Return (x, y) of the center of cell containing provided text 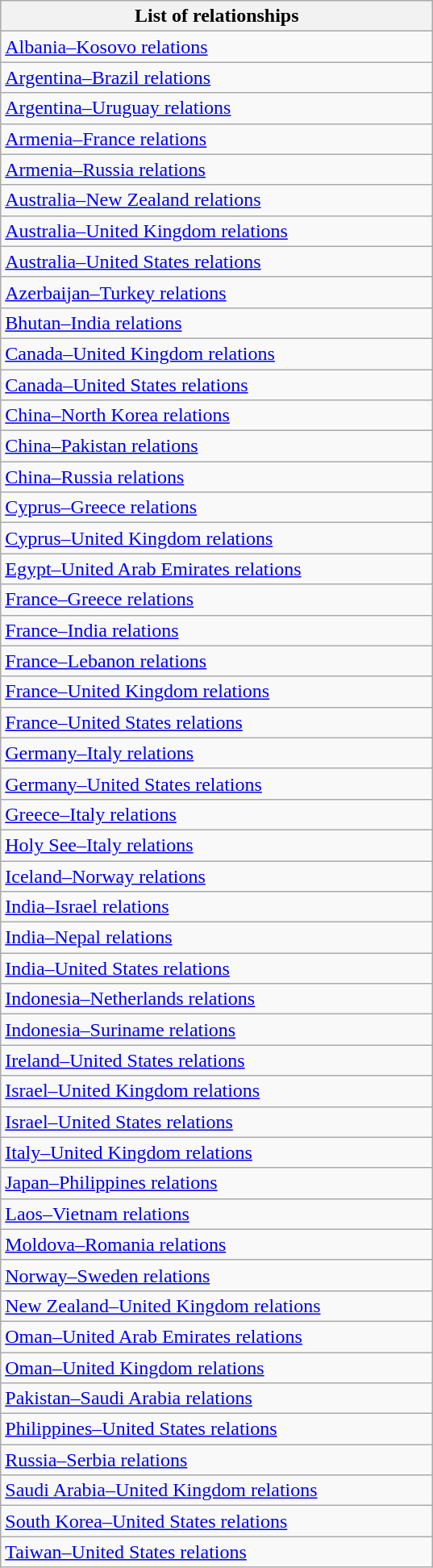
Norway–Sweden relations (217, 1275)
France–Greece relations (217, 600)
China–Pakistan relations (217, 446)
India–Israel relations (217, 907)
Armenia–France relations (217, 139)
Argentina–Brazil relations (217, 77)
South Korea–United States relations (217, 1521)
Ireland–United States relations (217, 1060)
Greece–Italy relations (217, 814)
France–United States relations (217, 722)
Cyprus–United Kingdom relations (217, 538)
France–United Kingdom relations (217, 692)
Argentina–Uruguay relations (217, 108)
List of relationships (217, 16)
Laos–Vietnam relations (217, 1214)
India–Nepal relations (217, 938)
Australia–United Kingdom relations (217, 231)
Oman–United Kingdom relations (217, 1368)
Oman–United Arab Emirates relations (217, 1336)
China–Russia relations (217, 477)
Russia–Serbia relations (217, 1460)
France–India relations (217, 630)
India–United States relations (217, 968)
Egypt–United Arab Emirates relations (217, 569)
Armenia–Russia relations (217, 169)
France–Lebanon relations (217, 661)
Azerbaijan–Turkey relations (217, 292)
Japan–Philippines relations (217, 1183)
New Zealand–United Kingdom relations (217, 1306)
Bhutan–India relations (217, 323)
Israel–United Kingdom relations (217, 1091)
Canada–United States relations (217, 385)
Australia–United States relations (217, 261)
Israel–United States relations (217, 1122)
Indonesia–Suriname relations (217, 1030)
Pakistan–Saudi Arabia relations (217, 1399)
Cyprus–Greece relations (217, 508)
Saudi Arabia–United Kingdom relations (217, 1491)
Indonesia–Netherlands relations (217, 999)
Moldova–Romania relations (217, 1244)
Italy–United Kingdom relations (217, 1152)
Australia–New Zealand relations (217, 200)
Albania–Kosovo relations (217, 47)
Holy See–Italy relations (217, 845)
Taiwan–United States relations (217, 1552)
China–North Korea relations (217, 416)
Germany–United States relations (217, 784)
Germany–Italy relations (217, 753)
Iceland–Norway relations (217, 876)
Philippines–United States relations (217, 1429)
Canada–United Kingdom relations (217, 353)
